Provide the [x, y] coordinate of the cell's center where the given text is located.  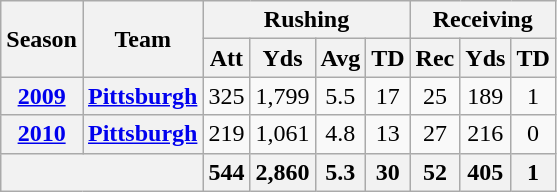
0 [533, 134]
325 [226, 96]
189 [486, 96]
13 [388, 134]
5.5 [340, 96]
Season [42, 39]
1,799 [282, 96]
52 [435, 172]
25 [435, 96]
Receiving [482, 20]
544 [226, 172]
405 [486, 172]
2010 [42, 134]
Avg [340, 58]
5.3 [340, 172]
30 [388, 172]
216 [486, 134]
17 [388, 96]
4.8 [340, 134]
27 [435, 134]
2,860 [282, 172]
Rec [435, 58]
219 [226, 134]
Att [226, 58]
Team [142, 39]
2009 [42, 96]
1,061 [282, 134]
Rushing [306, 20]
